Provide the [X, Y] coordinate of the cell's center where the given text is located.  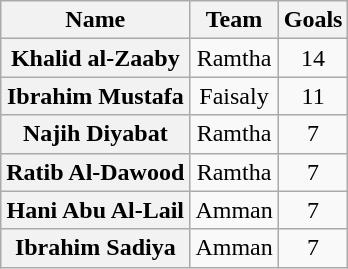
Team [234, 20]
Faisaly [234, 96]
11 [313, 96]
Khalid al-Zaaby [96, 58]
Hani Abu Al-Lail [96, 210]
Najih Diyabat [96, 134]
Goals [313, 20]
14 [313, 58]
Ibrahim Sadiya [96, 248]
Name [96, 20]
Ibrahim Mustafa [96, 96]
Ratib Al-Dawood [96, 172]
